Search for the cell housing the specified text and yield its [x, y] center coordinate. 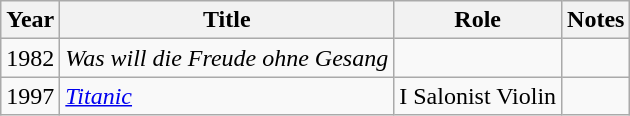
Role [478, 20]
Notes [596, 20]
Year [30, 20]
I Salonist Violin [478, 96]
Title [227, 20]
1982 [30, 58]
Titanic [227, 96]
1997 [30, 96]
Was will die Freude ohne Gesang [227, 58]
